Scan for the cell matching the given text and deliver its [X, Y] coordinate at center. 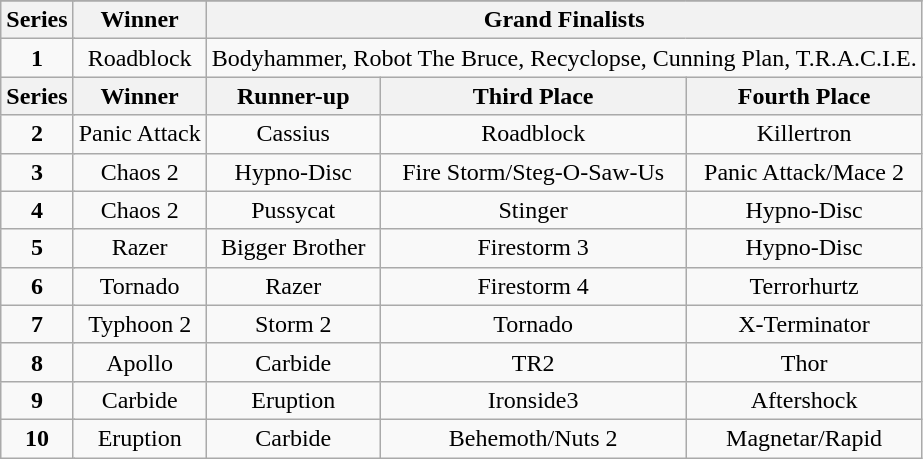
Fourth Place [804, 96]
10 [37, 438]
9 [37, 400]
Aftershock [804, 400]
Killertron [804, 134]
Panic Attack [140, 134]
Bodyhammer, Robot The Bruce, Recyclopse, Cunning Plan, T.R.A.C.I.E. [564, 58]
Thor [804, 362]
6 [37, 286]
2 [37, 134]
Fire Storm/Steg-O-Saw-Us [533, 172]
Stinger [533, 210]
Typhoon 2 [140, 324]
Apollo [140, 362]
1 [37, 58]
TR2 [533, 362]
8 [37, 362]
Runner-up [293, 96]
5 [37, 248]
Bigger Brother [293, 248]
Pussycat [293, 210]
Behemoth/Nuts 2 [533, 438]
Panic Attack/Mace 2 [804, 172]
4 [37, 210]
Magnetar/Rapid [804, 438]
Storm 2 [293, 324]
Terrorhurtz [804, 286]
7 [37, 324]
Third Place [533, 96]
Grand Finalists [564, 20]
Firestorm 4 [533, 286]
Cassius [293, 134]
3 [37, 172]
Ironside3 [533, 400]
X-Terminator [804, 324]
Firestorm 3 [533, 248]
